Return the (x, y) coordinate for the center point of the cell that contains the specified text.  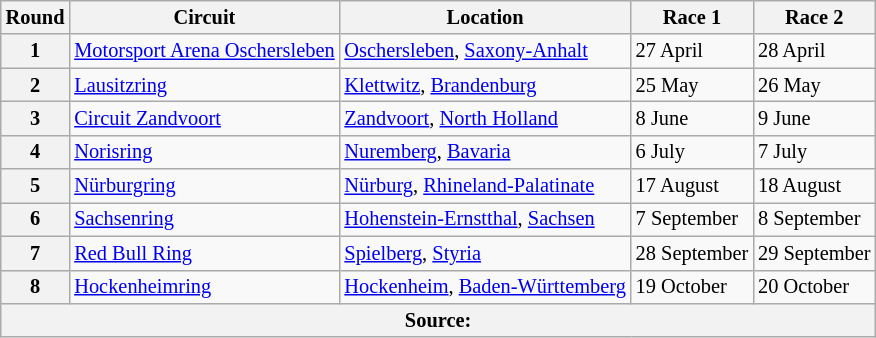
3 (36, 118)
5 (36, 186)
7 (36, 253)
Spielberg, Styria (484, 253)
28 September (692, 253)
Red Bull Ring (204, 253)
20 October (814, 287)
26 May (814, 85)
29 September (814, 253)
1 (36, 51)
Nuremberg, Bavaria (484, 152)
Circuit (204, 17)
6 (36, 219)
25 May (692, 85)
7 September (692, 219)
Hohenstein-Ernstthal, Sachsen (484, 219)
Motorsport Arena Oschersleben (204, 51)
Oschersleben, Saxony-Anhalt (484, 51)
8 June (692, 118)
7 July (814, 152)
Sachsenring (204, 219)
Race 1 (692, 17)
Klettwitz, Brandenburg (484, 85)
17 August (692, 186)
Hockenheimring (204, 287)
Circuit Zandvoort (204, 118)
18 August (814, 186)
Zandvoort, North Holland (484, 118)
Race 2 (814, 17)
2 (36, 85)
Lausitzring (204, 85)
Nürburgring (204, 186)
8 (36, 287)
8 September (814, 219)
27 April (692, 51)
6 July (692, 152)
Nürburg, Rhineland-Palatinate (484, 186)
19 October (692, 287)
9 June (814, 118)
28 April (814, 51)
Hockenheim, Baden-Württemberg (484, 287)
Location (484, 17)
Source: (438, 320)
4 (36, 152)
Round (36, 17)
Norisring (204, 152)
